Find where the given text appears and provide that cell's center as (X, Y) coordinate. 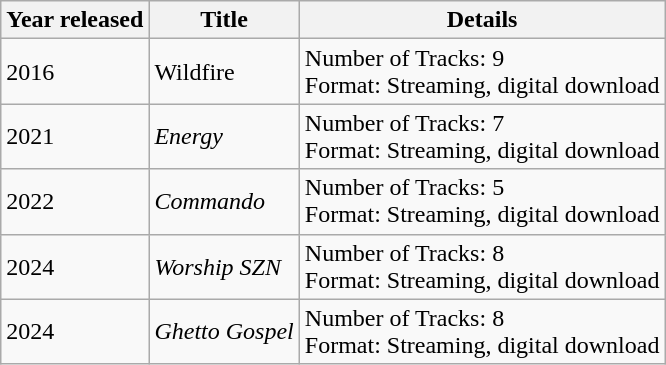
Worship SZN (224, 266)
Energy (224, 136)
Commando (224, 202)
Year released (75, 20)
Number of Tracks: 7Format: Streaming, digital download (482, 136)
Title (224, 20)
2016 (75, 72)
Details (482, 20)
Wildfire (224, 72)
Ghetto Gospel (224, 332)
2021 (75, 136)
Number of Tracks: 5Format: Streaming, digital download (482, 202)
Number of Tracks: 9Format: Streaming, digital download (482, 72)
2022 (75, 202)
